Pinpoint the cell where the given text exists, returning its (x, y) midpoint coordinate. 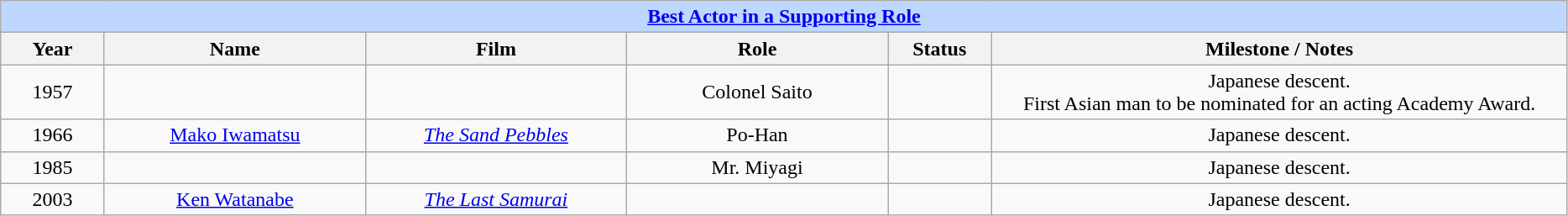
1966 (53, 135)
The Sand Pebbles (495, 135)
1957 (53, 92)
1985 (53, 167)
Role (757, 49)
Ken Watanabe (235, 199)
Japanese descent.First Asian man to be nominated for an acting Academy Award. (1279, 92)
Best Actor in a Supporting Role (784, 17)
Year (53, 49)
2003 (53, 199)
Colonel Saito (757, 92)
The Last Samurai (495, 199)
Mako Iwamatsu (235, 135)
Po-Han (757, 135)
Film (495, 49)
Status (940, 49)
Mr. Miyagi (757, 167)
Name (235, 49)
Milestone / Notes (1279, 49)
